Capture the cell that displays the provided text and extract its (X, Y) central coordinate. 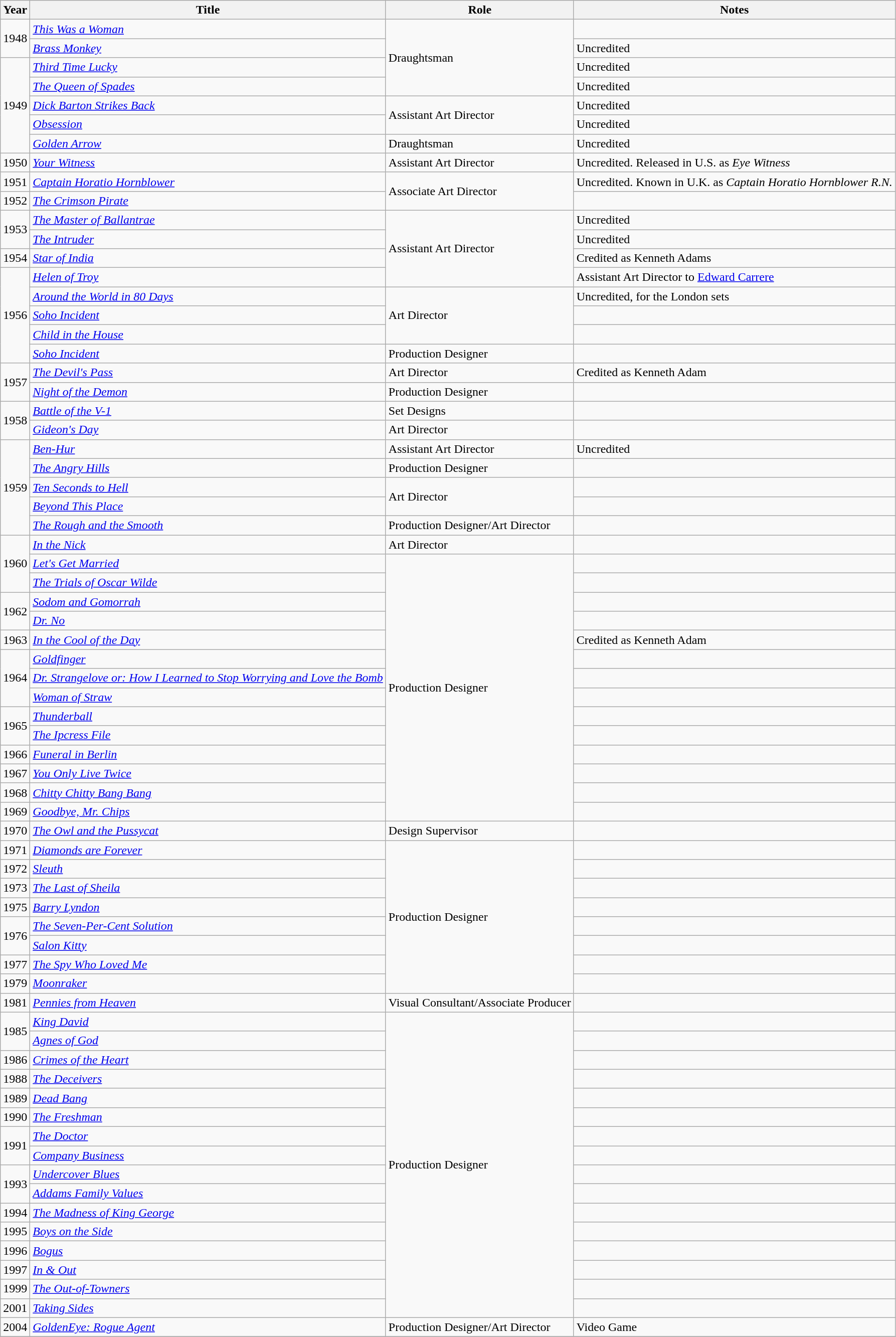
1963 (15, 640)
Boys on the Side (208, 1232)
1966 (15, 754)
Uncredited. Released in U.S. as Eye Witness (734, 162)
The Rough and the Smooth (208, 525)
The Ipcress File (208, 735)
Addams Family Values (208, 1194)
Golden Arrow (208, 143)
In the Nick (208, 544)
Year (15, 10)
Night of the Demon (208, 392)
1969 (15, 811)
1990 (15, 1117)
Sodom and Gomorrah (208, 602)
1960 (15, 563)
The Crimson Pirate (208, 201)
1967 (15, 773)
Funeral in Berlin (208, 754)
1981 (15, 1002)
1973 (15, 888)
1996 (15, 1251)
1957 (15, 382)
Star of India (208, 258)
Agnes of God (208, 1041)
1953 (15, 229)
1985 (15, 1031)
Notes (734, 10)
Bogus (208, 1251)
1988 (15, 1079)
Helen of Troy (208, 277)
Role (479, 10)
Uncredited. Known in U.K. as Captain Horatio Hornblower R.N. (734, 182)
The Owl and the Pussycat (208, 830)
Your Witness (208, 162)
1999 (15, 1289)
1950 (15, 162)
Moonraker (208, 983)
1993 (15, 1184)
1968 (15, 792)
Crimes of the Heart (208, 1060)
The Freshman (208, 1117)
Battle of the V-1 (208, 411)
1986 (15, 1060)
In & Out (208, 1270)
Captain Horatio Hornblower (208, 182)
1948 (15, 39)
Barry Lyndon (208, 907)
1964 (15, 678)
1979 (15, 983)
Assistant Art Director to Edward Carrere (734, 277)
Salon Kitty (208, 945)
Ben-Hur (208, 449)
Set Designs (479, 411)
Associate Art Director (479, 191)
Dick Barton Strikes Back (208, 105)
The Angry Hills (208, 468)
Credited as Kenneth Adams (734, 258)
Obsession (208, 124)
Design Supervisor (479, 830)
Around the World in 80 Days (208, 296)
1977 (15, 964)
1965 (15, 726)
Goldfinger (208, 659)
Beyond This Place (208, 506)
Pennies from Heaven (208, 1002)
The Master of Ballantrae (208, 220)
1970 (15, 830)
The Madness of King George (208, 1213)
Company Business (208, 1155)
Brass Monkey (208, 48)
Sleuth (208, 869)
1962 (15, 611)
1991 (15, 1145)
The Last of Sheila (208, 888)
1995 (15, 1232)
2004 (15, 1327)
Goodbye, Mr. Chips (208, 811)
Video Game (734, 1327)
The Doctor (208, 1136)
You Only Live Twice (208, 773)
King David (208, 1022)
1959 (15, 487)
Diamonds are Forever (208, 850)
Thunderball (208, 716)
Gideon's Day (208, 430)
1976 (15, 936)
Child in the House (208, 335)
1972 (15, 869)
The Deceivers (208, 1079)
Dr. Strangelove or: How I Learned to Stop Worrying and Love the Bomb (208, 678)
In the Cool of the Day (208, 640)
1997 (15, 1270)
The Spy Who Loved Me (208, 964)
Woman of Straw (208, 697)
Ten Seconds to Hell (208, 487)
Uncredited, for the London sets (734, 296)
Dr. No (208, 621)
Third Time Lucky (208, 67)
1975 (15, 907)
The Devil's Pass (208, 373)
1958 (15, 420)
The Queen of Spades (208, 86)
This Was a Woman (208, 29)
Chitty Chitty Bang Bang (208, 792)
Undercover Blues (208, 1175)
1949 (15, 105)
Title (208, 10)
Dead Bang (208, 1098)
1952 (15, 201)
1994 (15, 1213)
Let's Get Married (208, 564)
1989 (15, 1098)
The Out-of-Towners (208, 1289)
The Intruder (208, 239)
Taking Sides (208, 1308)
The Seven-Per-Cent Solution (208, 926)
2001 (15, 1308)
1954 (15, 258)
1951 (15, 182)
GoldenEye: Rogue Agent (208, 1327)
1971 (15, 850)
Visual Consultant/Associate Producer (479, 1002)
1956 (15, 315)
The Trials of Oscar Wilde (208, 583)
